Capture the cell that displays the provided text and extract its [x, y] central coordinate. 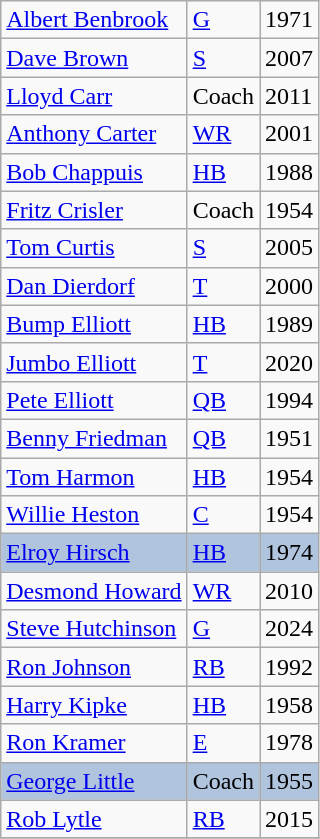
Pete Elliott [94, 400]
1989 [290, 324]
Willie Heston [94, 515]
1994 [290, 400]
1971 [290, 20]
Jumbo Elliott [94, 362]
Desmond Howard [94, 591]
2001 [290, 134]
Benny Friedman [94, 438]
2007 [290, 58]
C [223, 515]
2000 [290, 286]
Steve Hutchinson [94, 629]
Dan Dierdorf [94, 286]
Fritz Crisler [94, 210]
Rob Lytle [94, 819]
1955 [290, 781]
2005 [290, 248]
1958 [290, 705]
Elroy Hirsch [94, 553]
1951 [290, 438]
1992 [290, 667]
2011 [290, 96]
Ron Kramer [94, 743]
2024 [290, 629]
1988 [290, 172]
2015 [290, 819]
Albert Benbrook [94, 20]
Tom Harmon [94, 477]
2010 [290, 591]
1978 [290, 743]
Tom Curtis [94, 248]
2020 [290, 362]
Anthony Carter [94, 134]
Bump Elliott [94, 324]
1974 [290, 553]
Ron Johnson [94, 667]
George Little [94, 781]
E [223, 743]
Bob Chappuis [94, 172]
Harry Kipke [94, 705]
Dave Brown [94, 58]
Lloyd Carr [94, 96]
